Output the (X, Y) coordinate of the center of the cell containing the given text.  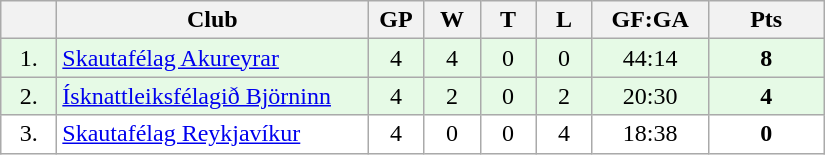
3. (29, 134)
Skautafélag Akureyrar (212, 58)
20:30 (650, 96)
GP (396, 20)
GF:GA (650, 20)
Ísknattleiksfélagið Björninn (212, 96)
W (452, 20)
Skautafélag Reykjavíkur (212, 134)
18:38 (650, 134)
2. (29, 96)
1. (29, 58)
Club (212, 20)
Pts (766, 20)
L (564, 20)
T (508, 20)
8 (766, 58)
44:14 (650, 58)
